Output the [X, Y] coordinate of the center of the cell containing the given text.  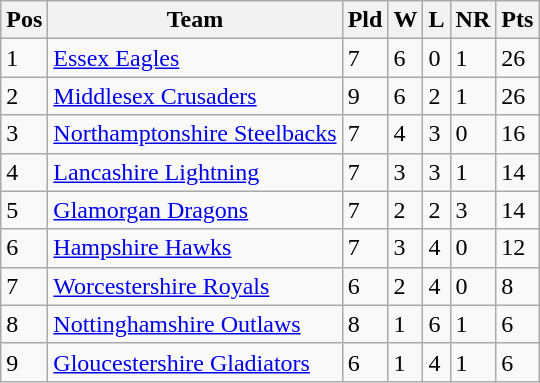
W [406, 20]
Pld [365, 20]
Nottinghamshire Outlaws [195, 324]
12 [518, 248]
Middlesex Crusaders [195, 96]
Essex Eagles [195, 58]
Worcestershire Royals [195, 286]
L [436, 20]
Gloucestershire Gladiators [195, 362]
Pts [518, 20]
5 [24, 210]
Lancashire Lightning [195, 172]
Glamorgan Dragons [195, 210]
Team [195, 20]
16 [518, 134]
Pos [24, 20]
Northamptonshire Steelbacks [195, 134]
Hampshire Hawks [195, 248]
NR [473, 20]
